Capture the cell that displays the provided text and extract its (X, Y) central coordinate. 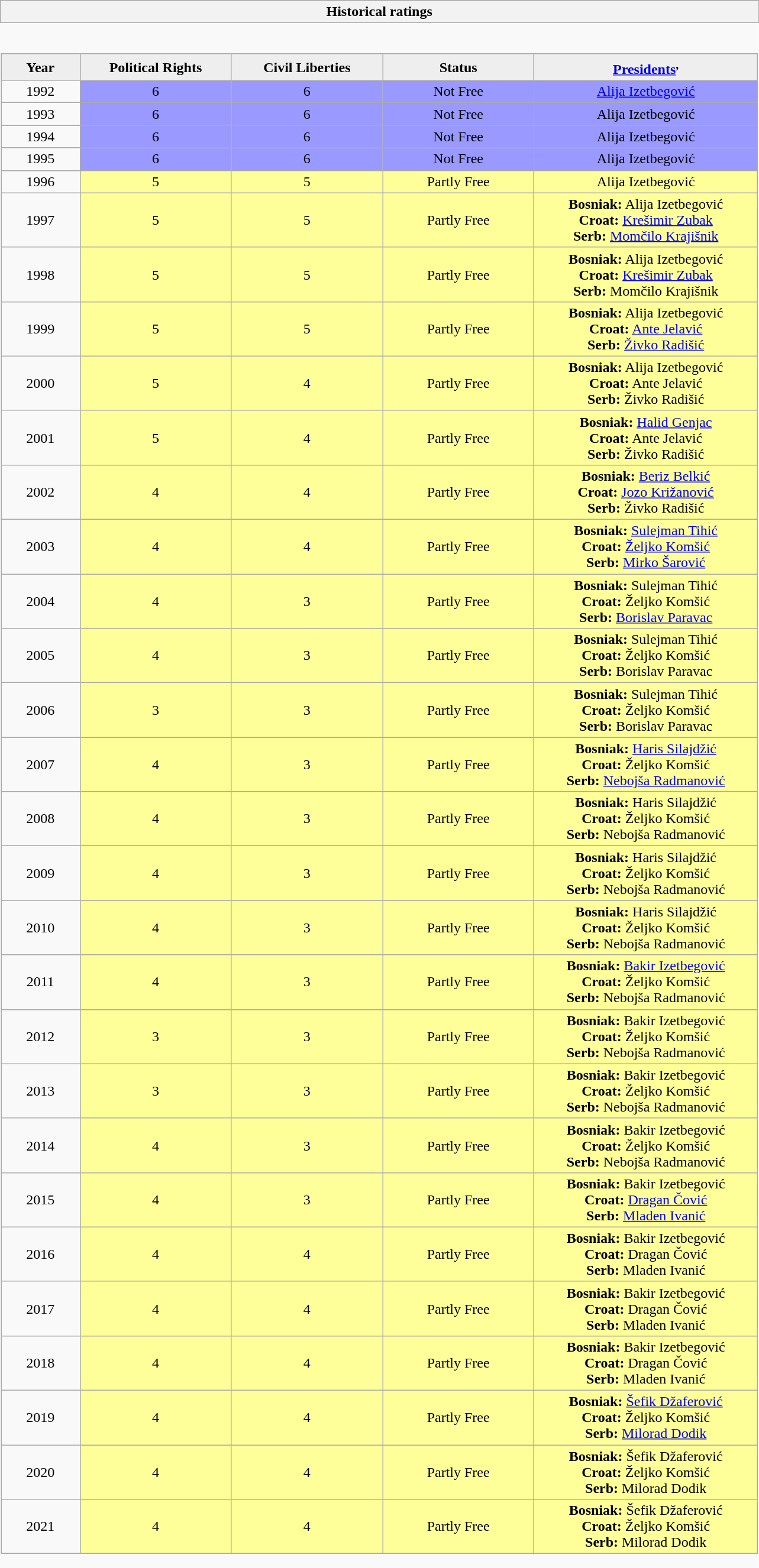
Year (41, 67)
2009 (41, 873)
1996 (41, 182)
2021 (41, 1527)
Bosniak: Beriz BelkićCroat: Jozo KrižanovićSerb: Živko Radišić (646, 492)
2003 (41, 547)
2017 (41, 1308)
2011 (41, 982)
2006 (41, 710)
Civil Liberties (307, 67)
2016 (41, 1254)
2008 (41, 819)
2005 (41, 656)
1994 (41, 137)
2012 (41, 1036)
Political Rights (156, 67)
1997 (41, 220)
2019 (41, 1418)
2014 (41, 1145)
Historical ratings (380, 12)
Bosniak: Sulejman TihićCroat: Željko KomšićSerb: Mirko Šarović (646, 547)
1992 (41, 92)
2002 (41, 492)
1995 (41, 159)
2001 (41, 438)
1998 (41, 274)
Bosniak: Halid GenjacCroat: Ante JelavićSerb: Živko Radišić (646, 438)
2013 (41, 1091)
2000 (41, 383)
2010 (41, 928)
Status (458, 67)
2020 (41, 1472)
2015 (41, 1200)
1993 (41, 114)
Presidents, (646, 67)
2018 (41, 1363)
2004 (41, 601)
1999 (41, 329)
2007 (41, 764)
